Output the (X, Y) coordinate of the center of the cell containing the given text.  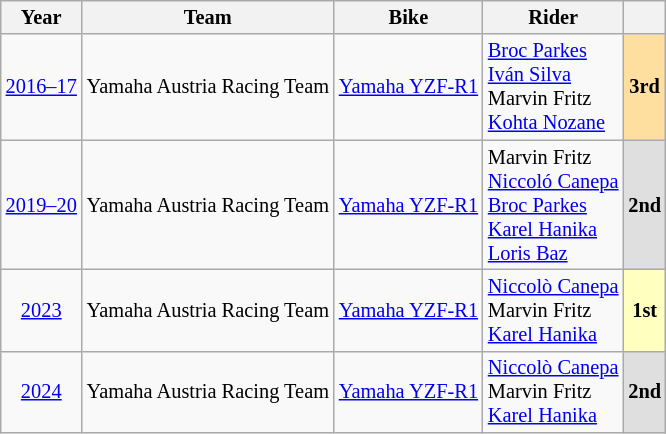
Bike (408, 17)
Marvin Fritz Niccoló Canepa Broc Parkes Karel Hanika Loris Baz (553, 205)
Team (208, 17)
3rd (644, 87)
2016–17 (42, 87)
2019–20 (42, 205)
Rider (553, 17)
2024 (42, 392)
Year (42, 17)
2023 (42, 310)
Broc Parkes Iván Silva Marvin Fritz Kohta Nozane (553, 87)
1st (644, 310)
